Return (X, Y) of the center of cell containing provided text 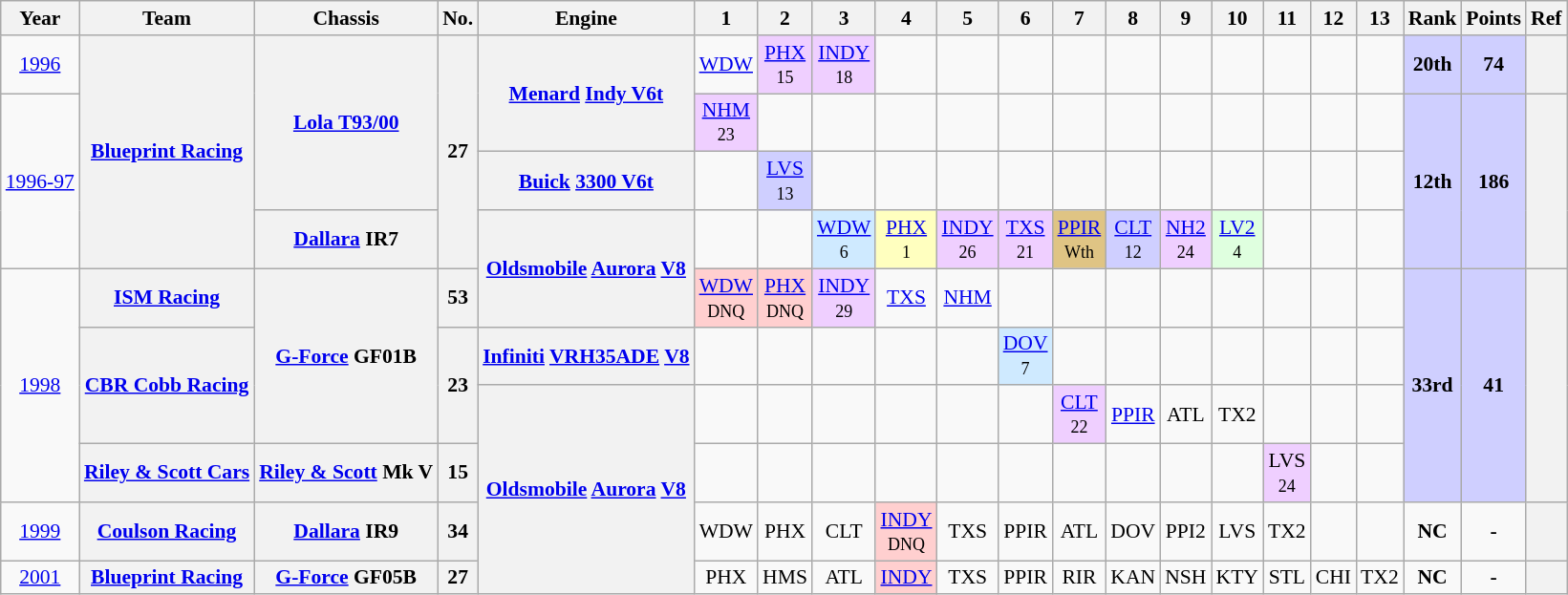
LVS (1237, 531)
G-Force GF05B (346, 578)
PHX1 (906, 239)
1 (726, 18)
DOV (1133, 531)
2 (785, 18)
Lola T93/00 (346, 122)
PHXDNQ (785, 298)
INDY (906, 578)
1998 (40, 385)
2001 (40, 578)
1996-97 (40, 181)
INDY18 (844, 65)
ISM Racing (166, 298)
3 (844, 18)
STL (1287, 578)
PPI2 (1185, 531)
Engine (586, 18)
INDY26 (968, 239)
5 (968, 18)
41 (1493, 385)
23 (458, 385)
CHI (1334, 578)
20th (1433, 65)
KAN (1133, 578)
NHM23 (726, 122)
WDWDNQ (726, 298)
9 (1185, 18)
TXS21 (1026, 239)
CBR Cobb Racing (166, 385)
12th (1433, 181)
15 (458, 474)
1999 (40, 531)
LV24 (1237, 239)
HMS (785, 578)
33rd (1433, 385)
PHX15 (785, 65)
Dallara IR7 (346, 239)
CLT (844, 531)
RIR (1080, 578)
INDYDNQ (906, 531)
NSH (1185, 578)
Menard Indy V6t (586, 94)
CLT22 (1080, 414)
11 (1287, 18)
Coulson Racing (166, 531)
CLT12 (1133, 239)
Year (40, 18)
NH224 (1185, 239)
DOV7 (1026, 355)
4 (906, 18)
Points (1493, 18)
LVS24 (1287, 474)
Chassis (346, 18)
10 (1237, 18)
1996 (40, 65)
Rank (1433, 18)
Riley & Scott Cars (166, 474)
Dallara IR9 (346, 531)
8 (1133, 18)
13 (1380, 18)
LVS13 (785, 181)
Team (166, 18)
74 (1493, 65)
WDW6 (844, 239)
6 (1026, 18)
Riley & Scott Mk V (346, 474)
Infiniti VRH35ADE V8 (586, 355)
53 (458, 298)
G-Force GF01B (346, 355)
Buick 3300 V6t (586, 181)
186 (1493, 181)
34 (458, 531)
PPIRWth (1080, 239)
No. (458, 18)
Ref (1546, 18)
7 (1080, 18)
KTY (1237, 578)
NHM (968, 298)
INDY29 (844, 298)
12 (1334, 18)
